Pinpoint the cell where the given text exists, returning its [x, y] midpoint coordinate. 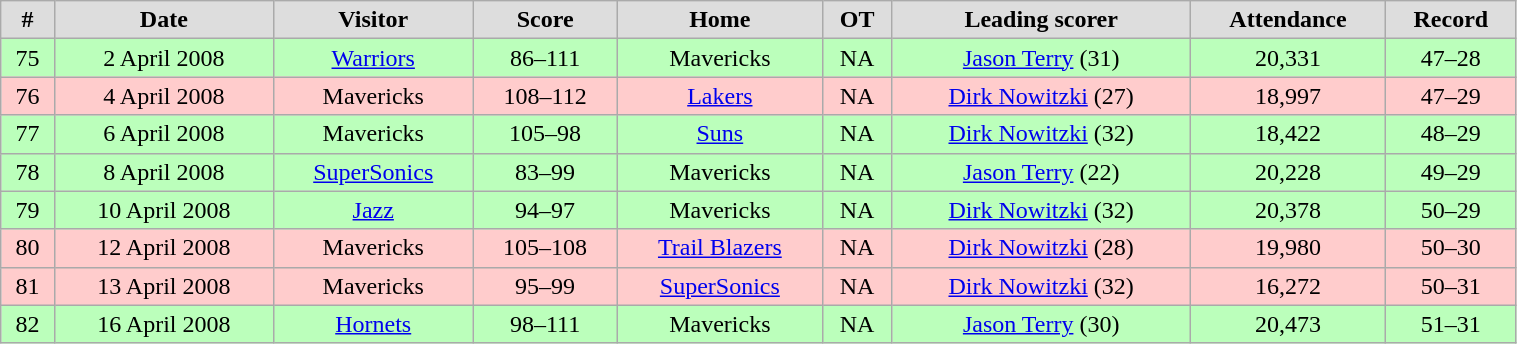
19,980 [1288, 248]
6 April 2008 [164, 134]
Record [1451, 20]
50–29 [1451, 210]
95–99 [546, 286]
OT [857, 20]
Lakers [720, 96]
83–99 [546, 172]
2 April 2008 [164, 58]
20,378 [1288, 210]
20,331 [1288, 58]
79 [28, 210]
18,997 [1288, 96]
80 [28, 248]
10 April 2008 [164, 210]
Dirk Nowitzki (27) [1042, 96]
16 April 2008 [164, 324]
50–30 [1451, 248]
105–98 [546, 134]
Suns [720, 134]
94–97 [546, 210]
16,272 [1288, 286]
76 [28, 96]
75 [28, 58]
49–29 [1451, 172]
20,473 [1288, 324]
47–29 [1451, 96]
48–29 [1451, 134]
86–111 [546, 58]
13 April 2008 [164, 286]
77 [28, 134]
Attendance [1288, 20]
Jason Terry (22) [1042, 172]
82 [28, 324]
Jazz [374, 210]
108–112 [546, 96]
Score [546, 20]
Jason Terry (30) [1042, 324]
Home [720, 20]
105–108 [546, 248]
18,422 [1288, 134]
Leading scorer [1042, 20]
4 April 2008 [164, 96]
12 April 2008 [164, 248]
81 [28, 286]
# [28, 20]
Visitor [374, 20]
47–28 [1451, 58]
78 [28, 172]
Hornets [374, 324]
51–31 [1451, 324]
Trail Blazers [720, 248]
Date [164, 20]
50–31 [1451, 286]
Jason Terry (31) [1042, 58]
8 April 2008 [164, 172]
Dirk Nowitzki (28) [1042, 248]
20,228 [1288, 172]
98–111 [546, 324]
Warriors [374, 58]
